Capture the cell that displays the provided text and extract its [x, y] central coordinate. 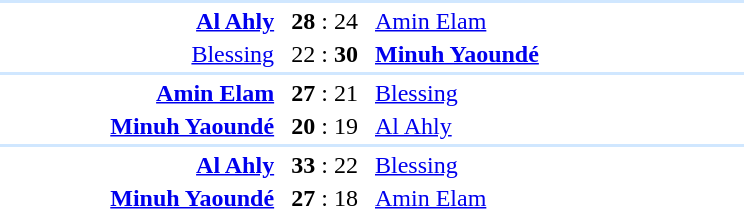
28 : 24 [325, 21]
27 : 21 [325, 93]
22 : 30 [325, 54]
33 : 22 [325, 165]
20 : 19 [325, 126]
